Extract the (x, y) coordinate from the center of the cell holding the provided text.  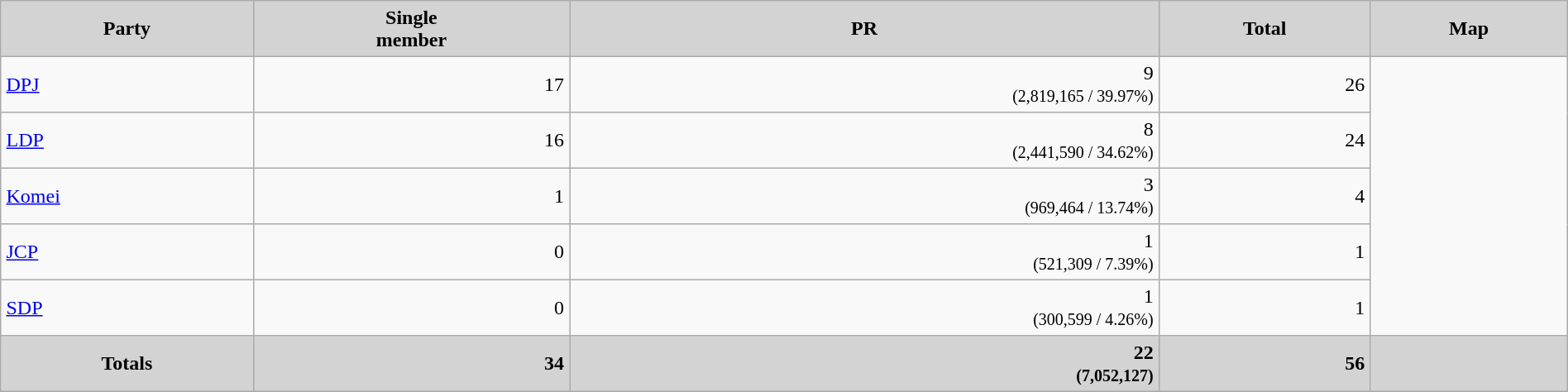
PR (865, 29)
Map (1469, 29)
3(969,464 / 13.74%) (865, 196)
Singlemember (412, 29)
DPJ (127, 84)
4 (1264, 196)
Party (127, 29)
22(7,052,127) (865, 364)
26 (1264, 84)
1(521,309 / 7.39%) (865, 252)
17 (412, 84)
Total (1264, 29)
8(2,441,590 / 34.62%) (865, 141)
9(2,819,165 / 39.97%) (865, 84)
Totals (127, 364)
24 (1264, 141)
SDP (127, 308)
34 (412, 364)
JCP (127, 252)
Komei (127, 196)
56 (1264, 364)
1(300,599 / 4.26%) (865, 308)
16 (412, 141)
LDP (127, 141)
